Return (x, y) of the center of cell containing provided text 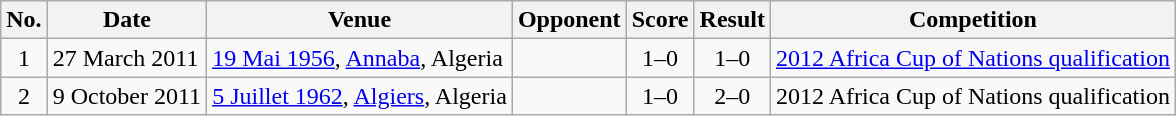
Venue (360, 20)
Score (660, 20)
9 October 2011 (126, 96)
27 March 2011 (126, 58)
1 (24, 58)
Result (732, 20)
Competition (972, 20)
2 (24, 96)
Opponent (569, 20)
Date (126, 20)
2–0 (732, 96)
19 Mai 1956, Annaba, Algeria (360, 58)
5 Juillet 1962, Algiers, Algeria (360, 96)
No. (24, 20)
